Capture the cell that displays the provided text and extract its (X, Y) central coordinate. 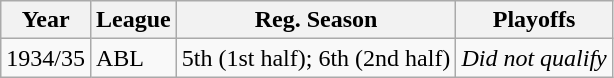
ABL (133, 58)
1934/35 (46, 58)
Playoffs (534, 20)
League (133, 20)
5th (1st half); 6th (2nd half) (316, 58)
Year (46, 20)
Did not qualify (534, 58)
Reg. Season (316, 20)
